Detect which cell encompasses the target text, then output its (x, y) center coordinate. 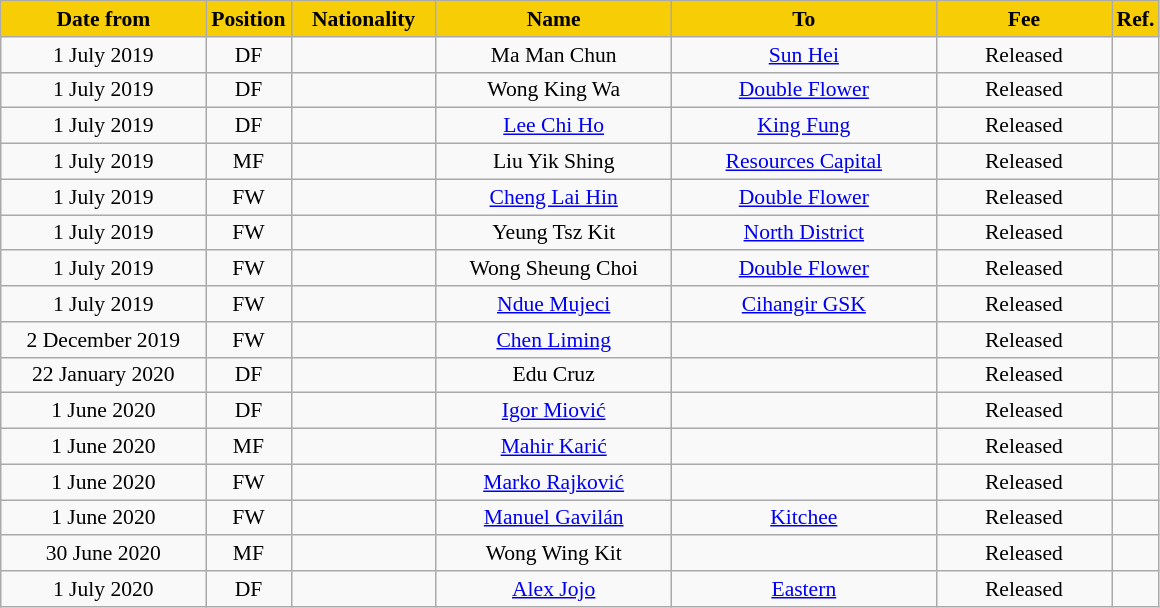
Position (248, 19)
Chen Liming (554, 340)
King Fung (804, 126)
1 July 2020 (104, 589)
Alex Jojo (554, 589)
To (804, 19)
Mahir Karić (554, 447)
Name (554, 19)
30 June 2020 (104, 554)
Cheng Lai Hin (554, 197)
Manuel Gavilán (554, 518)
22 January 2020 (104, 375)
Edu Cruz (554, 375)
2 December 2019 (104, 340)
Yeung Tsz Kit (554, 233)
Igor Miović (554, 411)
Ma Man Chun (554, 55)
Wong Wing Kit (554, 554)
Resources Capital (804, 162)
Cihangir GSK (804, 304)
Lee Chi Ho (554, 126)
Ndue Mujeci (554, 304)
Fee (1024, 19)
Sun Hei (804, 55)
Ref. (1136, 19)
Marko Rajković (554, 482)
Date from (104, 19)
Wong King Wa (554, 90)
Kitchee (804, 518)
Wong Sheung Choi (554, 269)
North District (804, 233)
Eastern (804, 589)
Liu Yik Shing (554, 162)
Nationality (364, 19)
